From the cell containing the given text, extract its center point as [X, Y] coordinate. 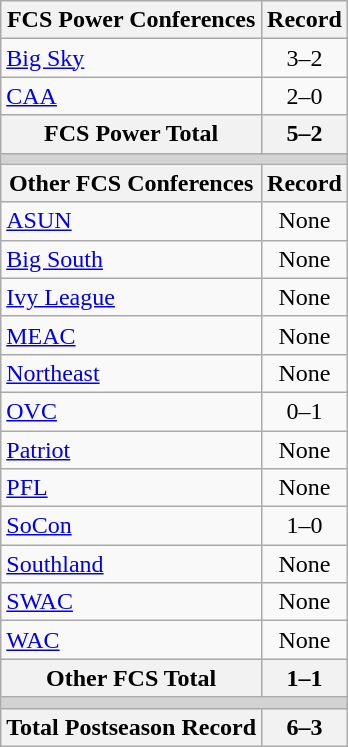
PFL [132, 488]
Total Postseason Record [132, 727]
OVC [132, 411]
WAC [132, 640]
Northeast [132, 373]
Other FCS Conferences [132, 183]
Other FCS Total [132, 678]
FCS Power Total [132, 134]
SoCon [132, 526]
1–0 [305, 526]
6–3 [305, 727]
CAA [132, 96]
Patriot [132, 449]
SWAC [132, 602]
2–0 [305, 96]
Ivy League [132, 297]
ASUN [132, 221]
1–1 [305, 678]
0–1 [305, 411]
Big Sky [132, 58]
Southland [132, 564]
Big South [132, 259]
3–2 [305, 58]
FCS Power Conferences [132, 20]
5–2 [305, 134]
MEAC [132, 335]
